Output the [X, Y] coordinate of the center of the cell containing the given text.  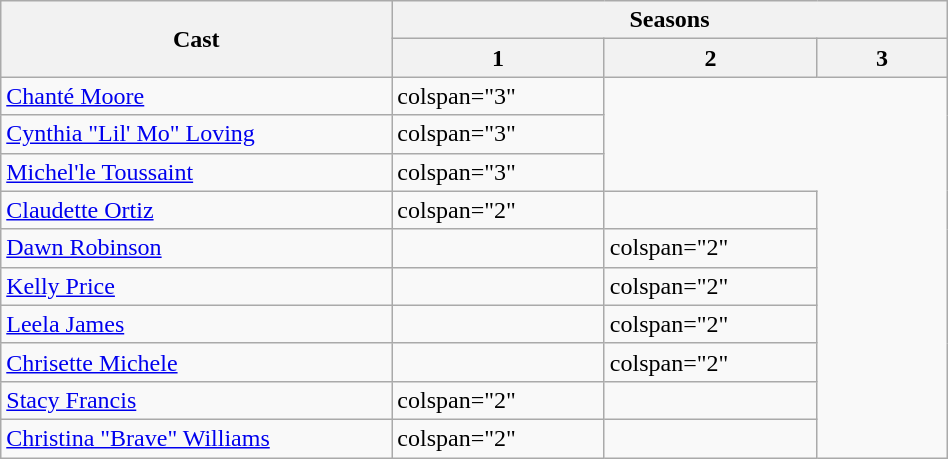
Kelly Price [196, 286]
Seasons [670, 20]
Chanté Moore [196, 96]
Michel'le Toussaint [196, 172]
Stacy Francis [196, 400]
Chrisette Michele [196, 362]
2 [710, 58]
3 [882, 58]
Leela James [196, 324]
1 [498, 58]
Cast [196, 39]
Claudette Ortiz [196, 210]
Cynthia "Lil' Mo" Loving [196, 134]
Christina "Brave" Williams [196, 438]
Dawn Robinson [196, 248]
